Search for the cell housing the specified text and yield its (X, Y) center coordinate. 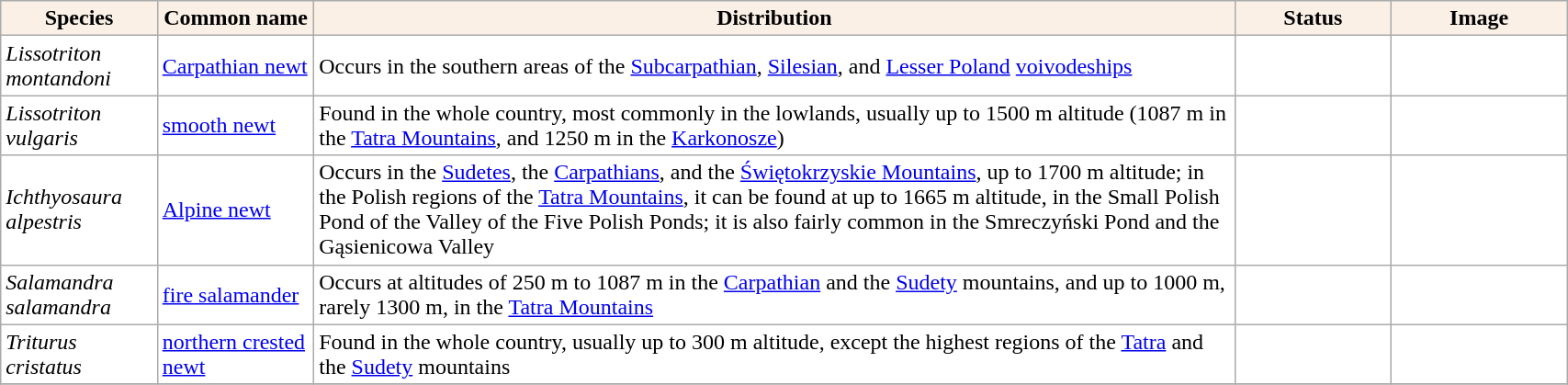
Found in the whole country, usually up to 300 m altitude, except the highest regions of the Tatra and the Sudety mountains (774, 355)
Lissotriton montandoni (79, 66)
Alpine newt (235, 209)
Distribution (774, 18)
Occurs in the southern areas of the Subcarpathian, Silesian, and Lesser Poland voivodeships (774, 66)
Triturus cristatus (79, 355)
Species (79, 18)
Occurs at altitudes of 250 m to 1087 m in the Carpathian and the Sudety mountains, and up to 1000 m, rarely 1300 m, in the Tatra Mountains (774, 294)
Salamandra salamandra (79, 294)
northern crested newt (235, 355)
Carpathian newt (235, 66)
fire salamander (235, 294)
Common name (235, 18)
Status (1313, 18)
Ichthyosaura alpestris (79, 209)
Image (1479, 18)
Lissotriton vulgaris (79, 125)
smooth newt (235, 125)
